Scan for the cell matching the given text and deliver its [x, y] coordinate at center. 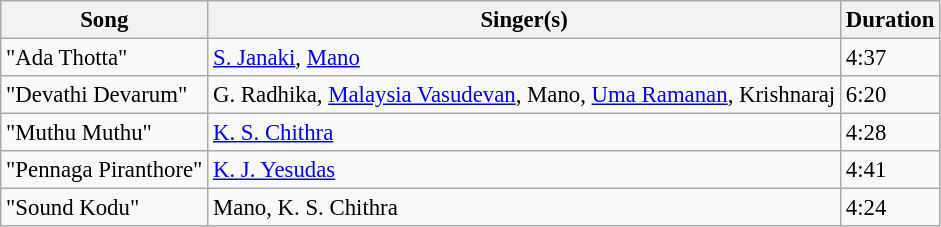
6:20 [890, 95]
Song [104, 20]
Mano, K. S. Chithra [524, 208]
"Pennaga Piranthore" [104, 170]
"Devathi Devarum" [104, 95]
"Muthu Muthu" [104, 133]
S. Janaki, Mano [524, 58]
"Ada Thotta" [104, 58]
K. S. Chithra [524, 133]
Singer(s) [524, 20]
4:37 [890, 58]
4:24 [890, 208]
"Sound Kodu" [104, 208]
K. J. Yesudas [524, 170]
G. Radhika, Malaysia Vasudevan, Mano, Uma Ramanan, Krishnaraj [524, 95]
Duration [890, 20]
4:41 [890, 170]
4:28 [890, 133]
